Extract the [X, Y] coordinate from the center of the cell holding the provided text.  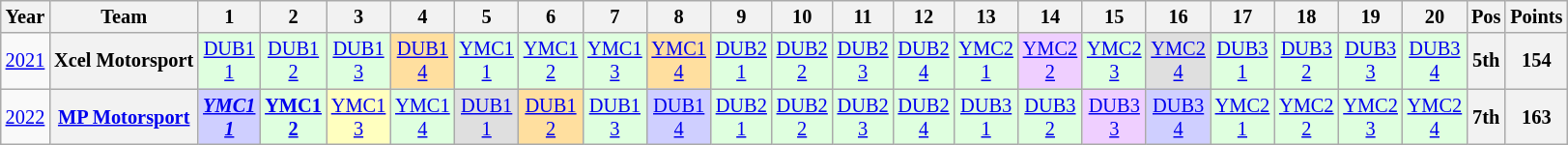
2022 [25, 117]
15 [1114, 16]
Team [124, 16]
MP Motorsport [124, 117]
Year [25, 16]
7th [1486, 117]
6 [551, 16]
Xcel Motorsport [124, 61]
2 [294, 16]
11 [864, 16]
9 [742, 16]
20 [1435, 16]
17 [1242, 16]
3 [358, 16]
5 [487, 16]
4 [422, 16]
2021 [25, 61]
16 [1178, 16]
12 [924, 16]
14 [1050, 16]
10 [802, 16]
Pos [1486, 16]
1 [229, 16]
154 [1536, 61]
8 [678, 16]
7 [614, 16]
19 [1370, 16]
5th [1486, 61]
163 [1536, 117]
18 [1306, 16]
Points [1536, 16]
13 [985, 16]
